Provide the (X, Y) coordinate of the cell's center where the given text is located.  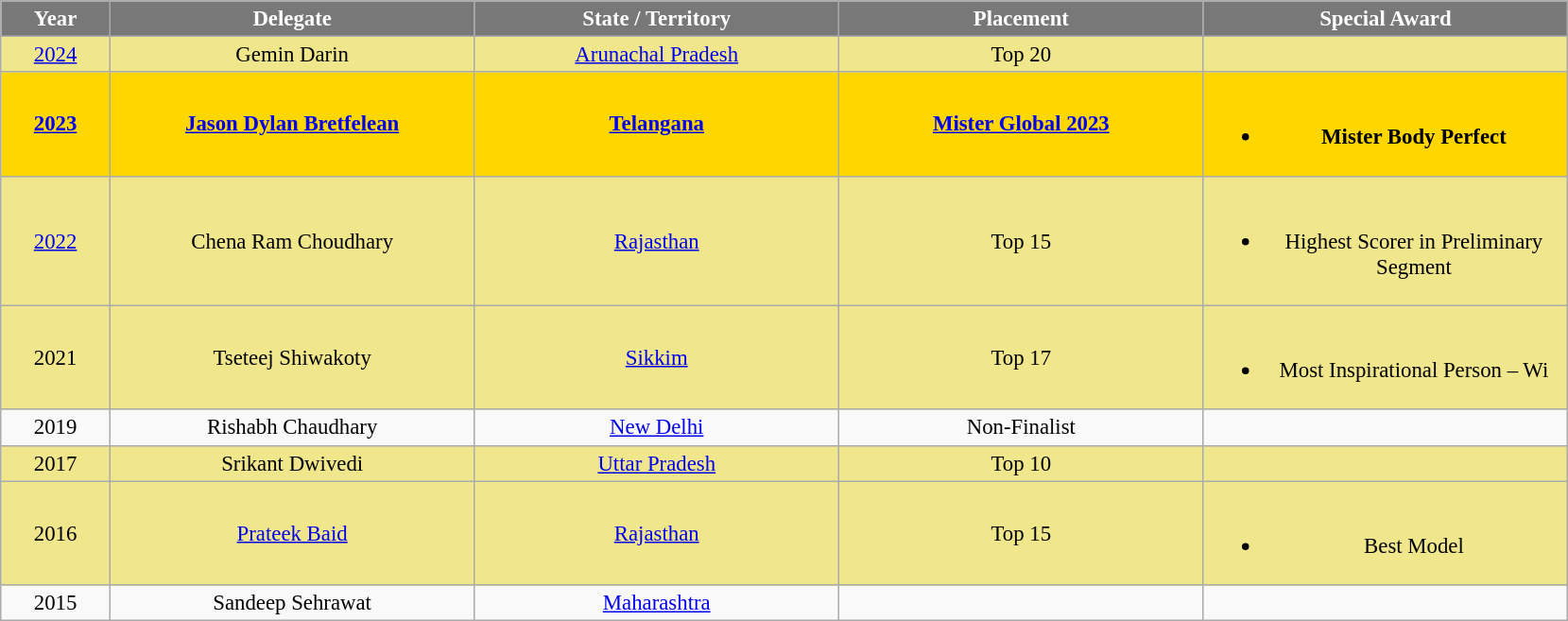
Sandeep Sehrawat (292, 603)
Jason Dylan Bretfelean (292, 124)
Non-Finalist (1022, 428)
Arunachal Pradesh (657, 55)
Top 20 (1022, 55)
Placement (1022, 19)
Maharashtra (657, 603)
Mister Global 2023 (1022, 124)
2021 (56, 357)
2015 (56, 603)
Highest Scorer in Preliminary Segment (1386, 240)
New Delhi (657, 428)
2023 (56, 124)
Sikkim (657, 357)
Best Model (1386, 533)
2017 (56, 463)
Mister Body Perfect (1386, 124)
Gemin Darin (292, 55)
Uttar Pradesh (657, 463)
Top 17 (1022, 357)
2022 (56, 240)
Chena Ram Choudhary (292, 240)
2024 (56, 55)
Most Inspirational Person – Wi (1386, 357)
2016 (56, 533)
State / Territory (657, 19)
Special Award (1386, 19)
Year (56, 19)
Top 10 (1022, 463)
Prateek Baid (292, 533)
Telangana (657, 124)
Rishabh Chaudhary (292, 428)
Tseteej Shiwakoty (292, 357)
2019 (56, 428)
Srikant Dwivedi (292, 463)
Delegate (292, 19)
